Return (X, Y) of the center of cell containing provided text 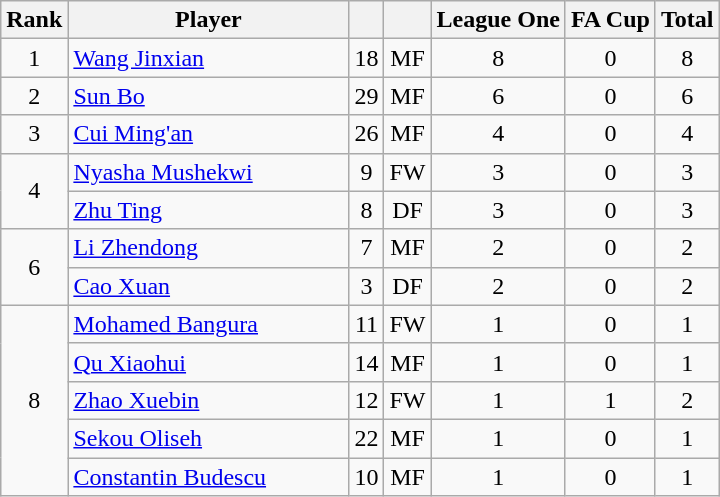
Sekou Oliseh (208, 438)
Total (687, 20)
Sun Bo (208, 96)
Nyasha Mushekwi (208, 172)
Rank (34, 20)
26 (366, 134)
9 (366, 172)
12 (366, 400)
Qu Xiaohui (208, 362)
Cui Ming'an (208, 134)
29 (366, 96)
11 (366, 324)
Cao Xuan (208, 286)
League One (498, 20)
14 (366, 362)
FA Cup (610, 20)
Wang Jinxian (208, 58)
Li Zhendong (208, 248)
Player (208, 20)
Zhao Xuebin (208, 400)
10 (366, 477)
Mohamed Bangura (208, 324)
7 (366, 248)
Constantin Budescu (208, 477)
18 (366, 58)
Zhu Ting (208, 210)
22 (366, 438)
